Provide the (x, y) coordinate of the cell's center where the given text is located.  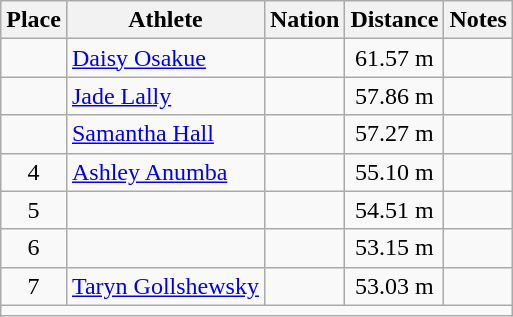
55.10 m (394, 172)
Taryn Gollshewsky (165, 286)
Athlete (165, 20)
Samantha Hall (165, 134)
Daisy Osakue (165, 58)
53.03 m (394, 286)
4 (34, 172)
6 (34, 248)
54.51 m (394, 210)
Nation (304, 20)
Notes (478, 20)
5 (34, 210)
Place (34, 20)
61.57 m (394, 58)
53.15 m (394, 248)
Jade Lally (165, 96)
57.86 m (394, 96)
57.27 m (394, 134)
Distance (394, 20)
Ashley Anumba (165, 172)
7 (34, 286)
